Pinpoint the cell where the given text exists, returning its (X, Y) midpoint coordinate. 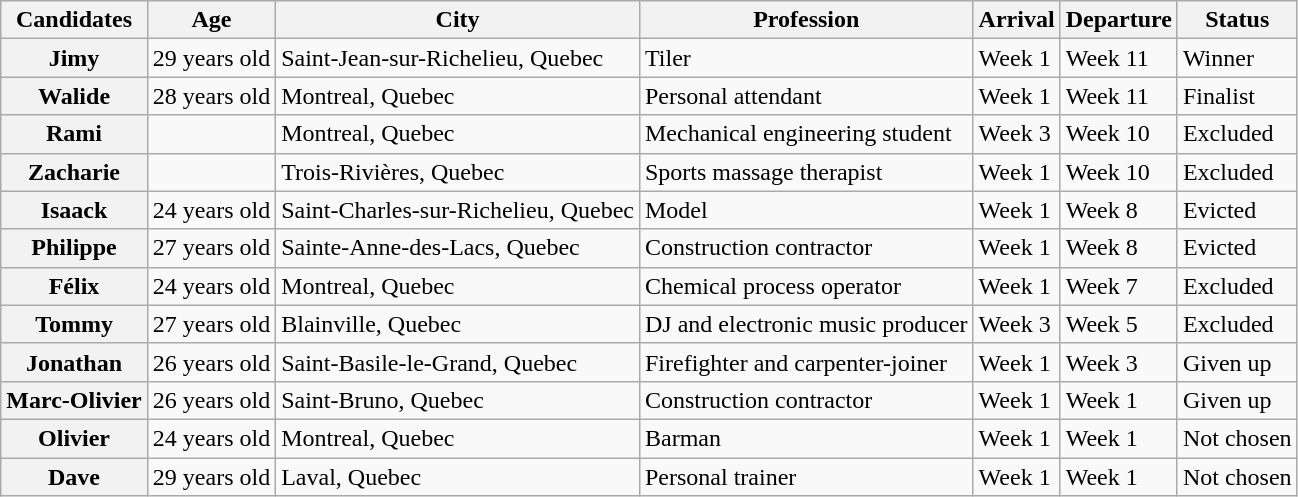
Trois-Rivières, Quebec (458, 172)
Week 7 (1118, 286)
Arrival (1016, 20)
Firefighter and carpenter-joiner (806, 362)
Tommy (74, 324)
Sports massage therapist (806, 172)
Saint-Jean-sur-Richelieu, Quebec (458, 58)
Philippe (74, 248)
DJ and electronic music producer (806, 324)
Candidates (74, 20)
Status (1237, 20)
Personal trainer (806, 477)
Dave (74, 477)
Félix (74, 286)
Winner (1237, 58)
Rami (74, 134)
Barman (806, 438)
Blainville, Quebec (458, 324)
Mechanical engineering student (806, 134)
28 years old (211, 96)
Laval, Quebec (458, 477)
Age (211, 20)
Saint-Charles-sur-Richelieu, Quebec (458, 210)
Olivier (74, 438)
Jonathan (74, 362)
Saint-Basile-le-Grand, Quebec (458, 362)
Departure (1118, 20)
Finalist (1237, 96)
Jimy (74, 58)
Week 5 (1118, 324)
Sainte-Anne-des-Lacs, Quebec (458, 248)
Chemical process operator (806, 286)
Personal attendant (806, 96)
Saint-Bruno, Quebec (458, 400)
Profession (806, 20)
Marc-Olivier (74, 400)
Model (806, 210)
Zacharie (74, 172)
City (458, 20)
Walide (74, 96)
Isaack (74, 210)
Tiler (806, 58)
